Provide the (X, Y) coordinate of the cell's center where the given text is located.  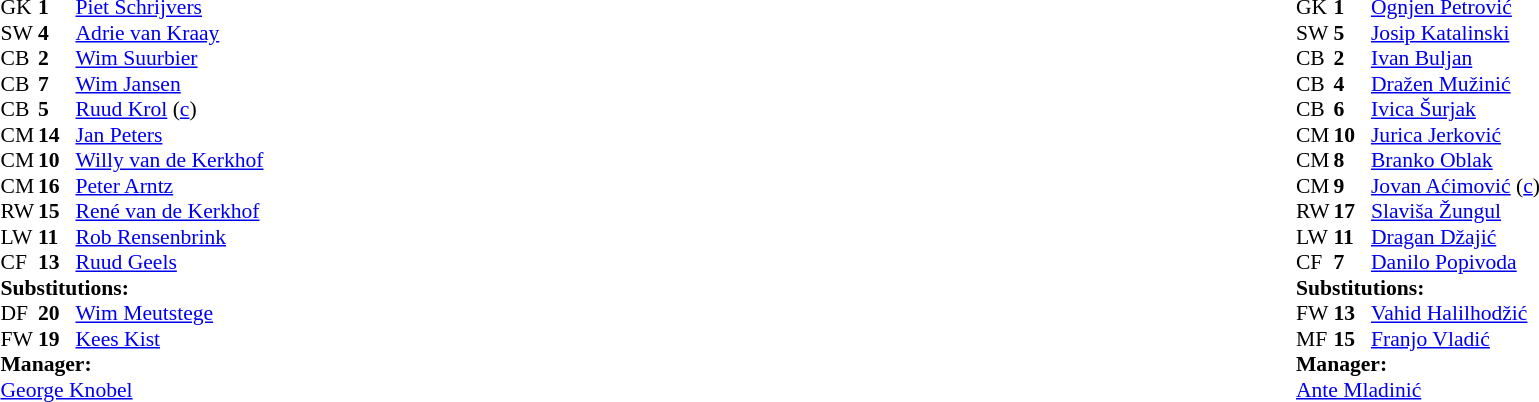
17 (1352, 211)
Substitutions: (132, 288)
René van de Kerkhof (170, 211)
Rob Rensenbrink (170, 237)
Wim Jansen (170, 84)
Peter Arntz (170, 186)
Adrie van Kraay (170, 33)
Willy van de Kerkhof (170, 161)
DF (19, 313)
Manager: (132, 365)
16 (57, 186)
9 (1352, 186)
20 (57, 313)
8 (1352, 161)
Jan Peters (170, 135)
Kees Kist (170, 339)
Wim Meutstege (170, 313)
Ruud Geels (170, 263)
6 (1352, 109)
Ruud Krol (c) (170, 109)
19 (57, 339)
Wim Suurbier (170, 59)
MF (1315, 339)
14 (57, 135)
